Output the [X, Y] coordinate of the center of the cell containing the given text.  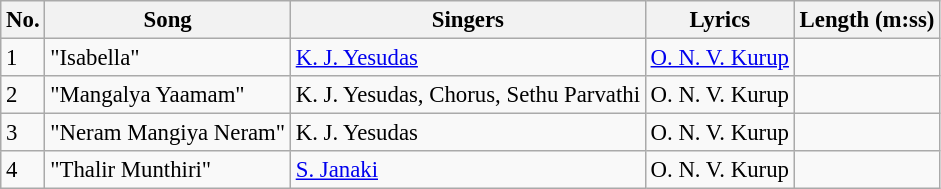
"Isabella" [168, 58]
"Mangalya Yaamam" [168, 95]
Singers [468, 20]
1 [23, 58]
3 [23, 133]
Song [168, 20]
K. J. Yesudas, Chorus, Sethu Parvathi [468, 95]
"Thalir Munthiri" [168, 170]
"Neram Mangiya Neram" [168, 133]
2 [23, 95]
Length (m:ss) [866, 20]
S. Janaki [468, 170]
No. [23, 20]
4 [23, 170]
Lyrics [720, 20]
